Pinpoint the cell where the given text exists, returning its [x, y] midpoint coordinate. 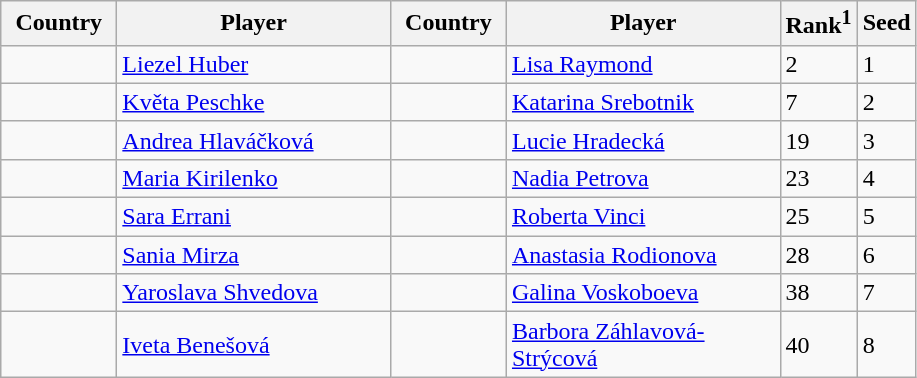
28 [818, 255]
19 [818, 140]
Yaroslava Shvedova [254, 293]
6 [886, 255]
Katarina Srebotnik [643, 102]
Nadia Petrova [643, 178]
Květa Peschke [254, 102]
Lisa Raymond [643, 64]
Andrea Hlaváčková [254, 140]
Sania Mirza [254, 255]
5 [886, 217]
38 [818, 293]
1 [886, 64]
40 [818, 344]
Iveta Benešová [254, 344]
8 [886, 344]
Roberta Vinci [643, 217]
Maria Kirilenko [254, 178]
Lucie Hradecká [643, 140]
3 [886, 140]
Seed [886, 24]
Rank1 [818, 24]
Barbora Záhlavová-Strýcová [643, 344]
Sara Errani [254, 217]
23 [818, 178]
Galina Voskoboeva [643, 293]
4 [886, 178]
Anastasia Rodionova [643, 255]
25 [818, 217]
Liezel Huber [254, 64]
